Scan for the cell matching the given text and deliver its (x, y) coordinate at center. 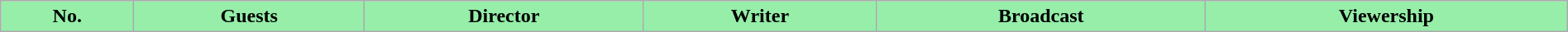
Guests (250, 16)
Writer (760, 16)
Director (504, 16)
Viewership (1387, 16)
Broadcast (1041, 16)
No. (68, 16)
